Find where the given text appears and provide that cell's center as (X, Y) coordinate. 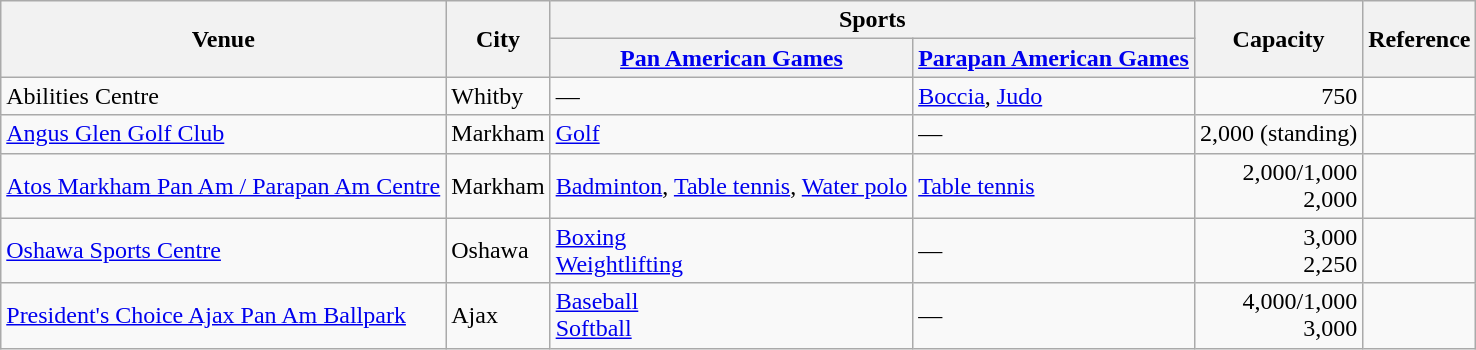
750 (1278, 96)
Oshawa (498, 250)
Atos Markham Pan Am / Parapan Am Centre (224, 186)
Badminton, Table tennis, Water polo (732, 186)
Golf (732, 134)
Oshawa Sports Centre (224, 250)
Capacity (1278, 39)
Abilities Centre (224, 96)
BoxingWeightlifting (732, 250)
Sports (872, 20)
Table tennis (1054, 186)
Boccia, Judo (1054, 96)
Whitby (498, 96)
Reference (1420, 39)
President's Choice Ajax Pan Am Ballpark (224, 316)
2,000/1,0002,000 (1278, 186)
Angus Glen Golf Club (224, 134)
4,000/1,0003,000 (1278, 316)
Ajax (498, 316)
3,0002,250 (1278, 250)
Venue (224, 39)
2,000 (standing) (1278, 134)
BaseballSoftball (732, 316)
Parapan American Games (1054, 58)
Pan American Games (732, 58)
City (498, 39)
